For the text-containing cell, return its midpoint in (x, y) coordinate format. 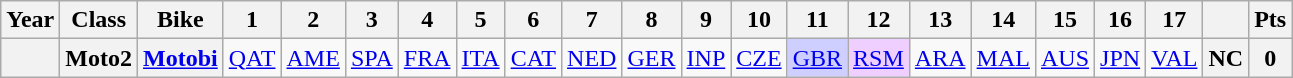
Pts (1270, 20)
SPA (372, 58)
Moto2 (99, 58)
12 (879, 20)
5 (480, 20)
NED (592, 58)
GBR (817, 58)
ITA (480, 58)
CAT (533, 58)
1 (252, 20)
14 (1003, 20)
VAL (1174, 58)
INP (706, 58)
Bike (181, 20)
Motobi (181, 58)
10 (759, 20)
CZE (759, 58)
3 (372, 20)
0 (1270, 58)
FRA (427, 58)
4 (427, 20)
Class (99, 20)
15 (1064, 20)
NC (1226, 58)
AME (313, 58)
13 (940, 20)
8 (652, 20)
6 (533, 20)
17 (1174, 20)
2 (313, 20)
16 (1120, 20)
9 (706, 20)
ARA (940, 58)
GER (652, 58)
QAT (252, 58)
RSM (879, 58)
Year (30, 20)
11 (817, 20)
MAL (1003, 58)
JPN (1120, 58)
7 (592, 20)
AUS (1064, 58)
